Search for the cell housing the specified text and yield its (x, y) center coordinate. 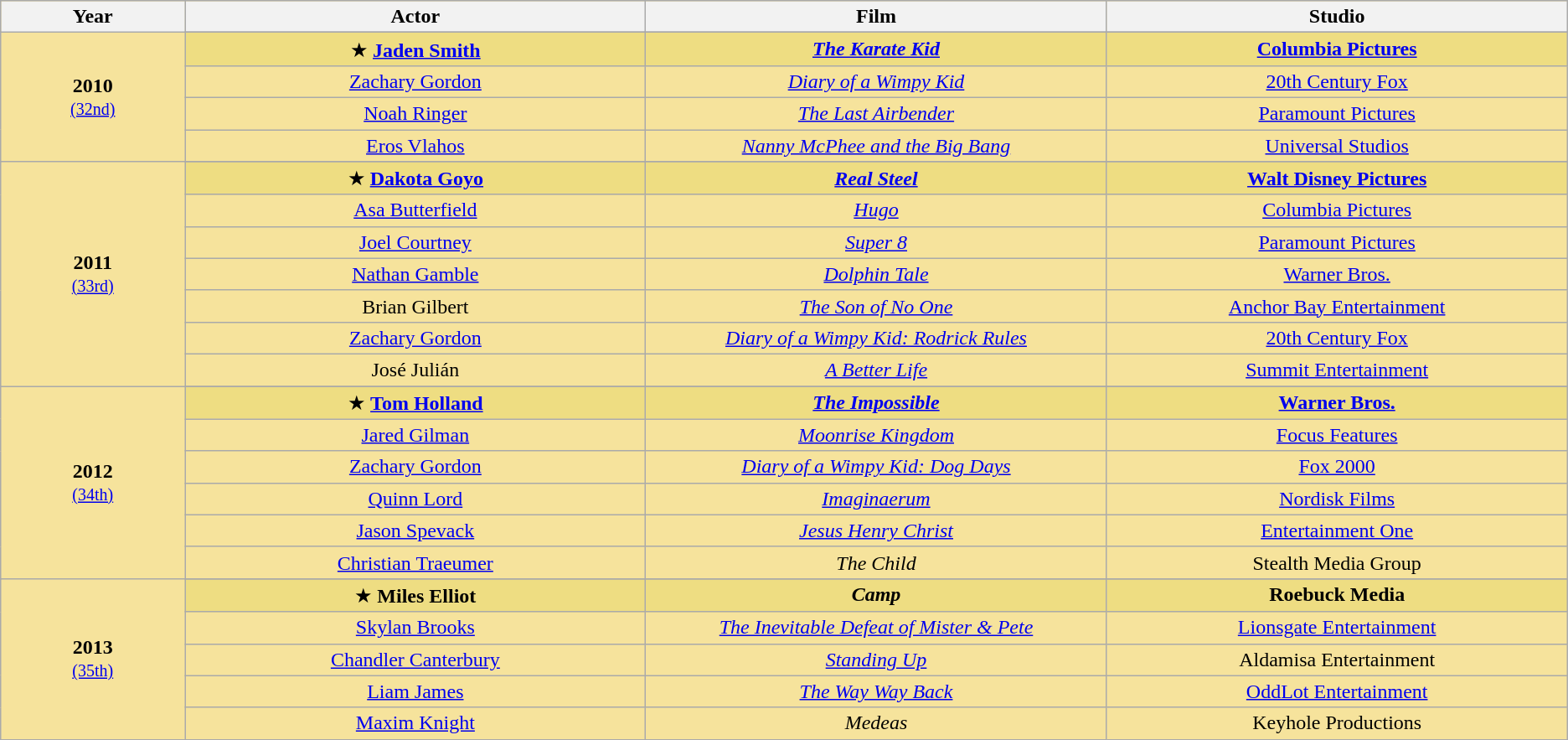
Brian Gilbert (415, 306)
Fox 2000 (1337, 467)
Real Steel (876, 179)
Walt Disney Pictures (1337, 179)
Jason Spevack (415, 530)
★ Jaden Smith (415, 49)
OddLot Entertainment (1337, 691)
Skylan Brooks (415, 628)
Diary of a Wimpy Kid: Rodrick Rules (876, 338)
Keyhole Productions (1337, 723)
Lionsgate Entertainment (1337, 628)
Super 8 (876, 242)
The Karate Kid (876, 49)
★ Tom Holland (415, 402)
Summit Entertainment (1337, 370)
Roebuck Media (1337, 595)
Medeas (876, 723)
Film (876, 17)
Moonrise Kingdom (876, 435)
José Julián (415, 370)
★ Miles Elliot (415, 595)
Imaginaerum (876, 499)
Camp (876, 595)
Diary of a Wimpy Kid (876, 81)
Anchor Bay Entertainment (1337, 306)
Joel Courtney (415, 242)
The Child (876, 562)
Nathan Gamble (415, 274)
Asa Butterfield (415, 210)
Universal Studios (1337, 145)
Stealth Media Group (1337, 562)
Christian Traeumer (415, 562)
2011(33rd) (93, 274)
Jesus Henry Christ (876, 530)
Focus Features (1337, 435)
Dolphin Tale (876, 274)
Liam James (415, 691)
Noah Ringer (415, 113)
Standing Up (876, 660)
★ Dakota Goyo (415, 179)
The Last Airbender (876, 113)
A Better Life (876, 370)
Eros Vlahos (415, 145)
The Son of No One (876, 306)
Chandler Canterbury (415, 660)
Nordisk Films (1337, 499)
2010(32nd) (93, 97)
Actor (415, 17)
Studio (1337, 17)
Jared Gilman (415, 435)
The Way Way Back (876, 691)
Quinn Lord (415, 499)
The Inevitable Defeat of Mister & Pete (876, 628)
Entertainment One (1337, 530)
Maxim Knight (415, 723)
The Impossible (876, 402)
Nanny McPhee and the Big Bang (876, 145)
2012(34th) (93, 482)
Year (93, 17)
Diary of a Wimpy Kid: Dog Days (876, 467)
Hugo (876, 210)
2013(35th) (93, 659)
Aldamisa Entertainment (1337, 660)
